From the cell containing the given text, extract its center point as [x, y] coordinate. 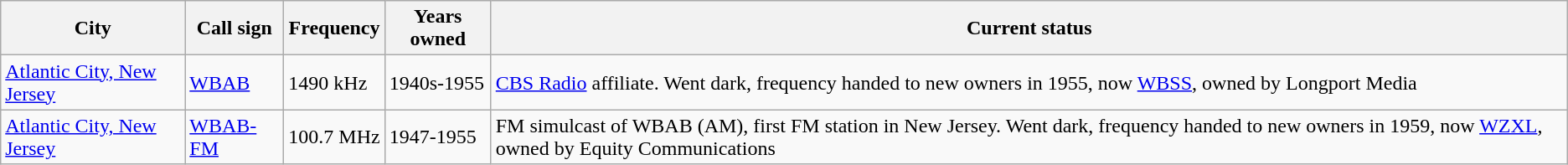
WBAB [235, 82]
1940s-1955 [437, 82]
Years owned [437, 28]
1947-1955 [437, 137]
Call sign [235, 28]
100.7 MHz [334, 137]
Current status [1029, 28]
1490 kHz [334, 82]
CBS Radio affiliate. Went dark, frequency handed to new owners in 1955, now WBSS, owned by Longport Media [1029, 82]
City [93, 28]
Frequency [334, 28]
WBAB-FM [235, 137]
